Extract the (X, Y) coordinate from the center of the cell holding the provided text.  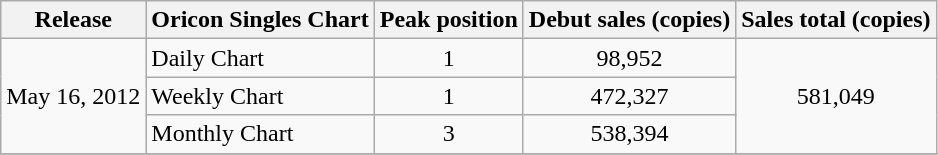
Debut sales (copies) (629, 20)
Sales total (copies) (836, 20)
472,327 (629, 96)
538,394 (629, 134)
May 16, 2012 (74, 96)
Oricon Singles Chart (260, 20)
Daily Chart (260, 58)
Release (74, 20)
98,952 (629, 58)
Peak position (448, 20)
581,049 (836, 96)
Weekly Chart (260, 96)
3 (448, 134)
Monthly Chart (260, 134)
